For the text-containing cell, return its midpoint in (X, Y) coordinate format. 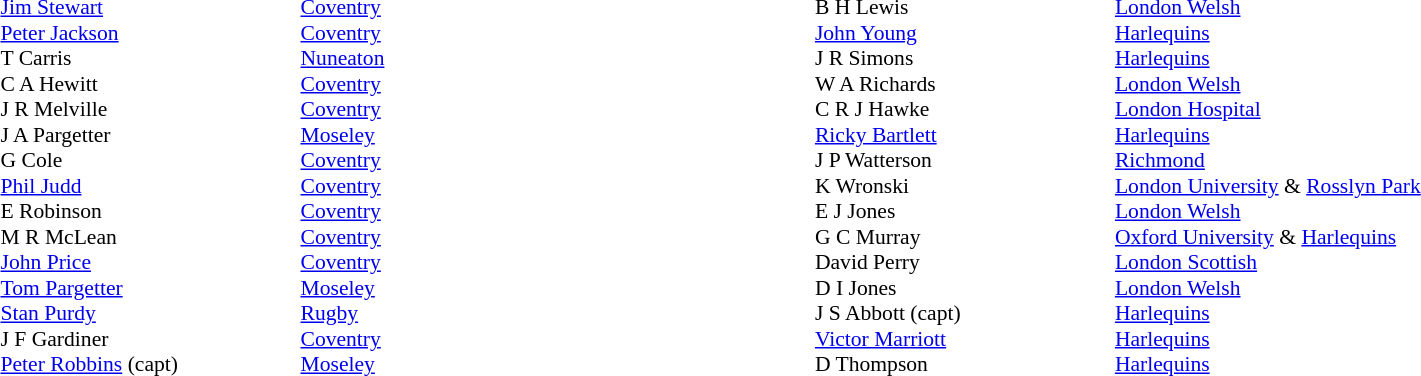
T Carris (150, 59)
W A Richards (965, 84)
Stan Purdy (150, 313)
John Price (150, 263)
J A Pargetter (150, 135)
G Cole (150, 161)
J S Abbott (capt) (965, 313)
E J Jones (965, 211)
London Scottish (1268, 263)
London University & Rosslyn Park (1268, 186)
Rugby (342, 313)
J F Gardiner (150, 339)
Victor Marriott (965, 339)
Ricky Bartlett (965, 135)
C R J Hawke (965, 109)
Tom Pargetter (150, 288)
J R Melville (150, 109)
Peter Jackson (150, 33)
London Hospital (1268, 109)
David Perry (965, 263)
Phil Judd (150, 186)
C A Hewitt (150, 84)
Nuneaton (342, 59)
M R McLean (150, 237)
E Robinson (150, 211)
K Wronski (965, 186)
J P Watterson (965, 161)
D I Jones (965, 288)
Richmond (1268, 161)
J R Simons (965, 59)
Oxford University & Harlequins (1268, 237)
John Young (965, 33)
G C Murray (965, 237)
